For the text-containing cell, return its midpoint in (X, Y) coordinate format. 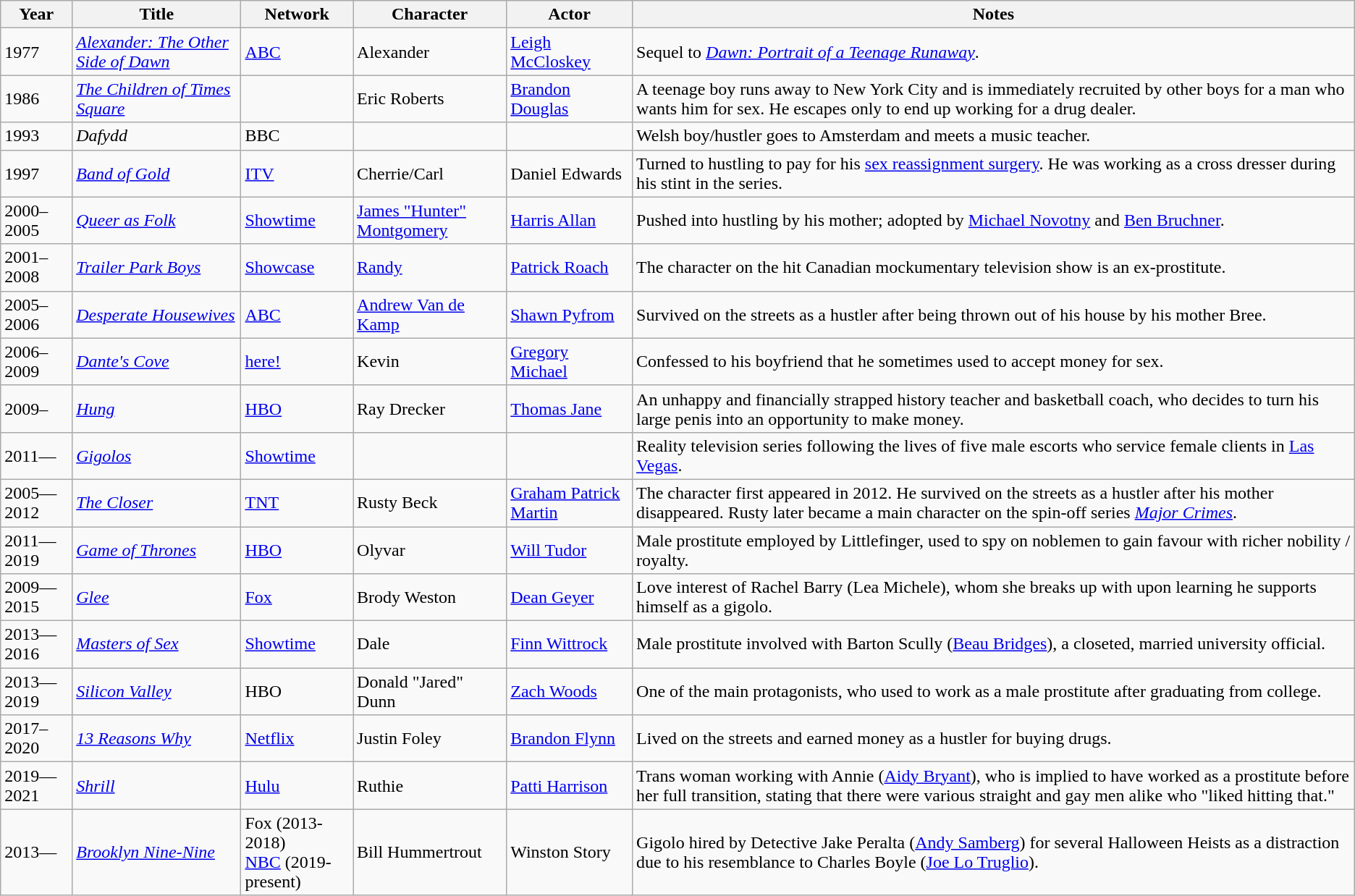
here! (297, 362)
The Closer (156, 502)
Zach Woods (570, 692)
Band of Gold (156, 174)
2005–2006 (36, 314)
Rusty Beck (430, 502)
Dean Geyer (570, 598)
Dante's Cove (156, 362)
Andrew Van de Kamp (430, 314)
Ruthie (430, 786)
TNT (297, 502)
Dafydd (156, 136)
2009– (36, 408)
Hulu (297, 786)
Trailer Park Boys (156, 268)
Brooklyn Nine-Nine (156, 853)
Title (156, 14)
Donald "Jared" Dunn (430, 692)
Brandon Flynn (570, 738)
Alexander: The Other Side of Dawn (156, 52)
Dale (430, 644)
Showcase (297, 268)
Gigolos (156, 456)
1993 (36, 136)
The Children of Times Square (156, 98)
Actor (570, 14)
1977 (36, 52)
Ray Drecker (430, 408)
Gregory Michael (570, 362)
Thomas Jane (570, 408)
Game of Thrones (156, 550)
Pushed into hustling by his mother; adopted by Michael Novotny and Ben Bruchner. (994, 220)
Winston Story (570, 853)
Love interest of Rachel Barry (Lea Michele), whom she breaks up with upon learning he supports himself as a gigolo. (994, 598)
Leigh McCloskey (570, 52)
Queer as Folk (156, 220)
Reality television series following the lives of five male escorts who service female clients in Las Vegas. (994, 456)
Shrill (156, 786)
Harris Allan (570, 220)
Sequel to Dawn: Portrait of a Teenage Runaway. (994, 52)
Netflix (297, 738)
Will Tudor (570, 550)
Daniel Edwards (570, 174)
Patrick Roach (570, 268)
2009—2015 (36, 598)
Notes (994, 14)
Patti Harrison (570, 786)
2005—2012 (36, 502)
Survived on the streets as a hustler after being thrown out of his house by his mother Bree. (994, 314)
Network (297, 14)
The character on the hit Canadian mockumentary television show is an ex-prostitute. (994, 268)
2019—2021 (36, 786)
Masters of Sex (156, 644)
2013—2019 (36, 692)
Hung (156, 408)
ITV (297, 174)
2000–2005 (36, 220)
2017–2020 (36, 738)
Glee (156, 598)
Bill Hummertrout (430, 853)
Graham Patrick Martin (570, 502)
James "Hunter" Montgomery (430, 220)
Silicon Valley (156, 692)
Randy (430, 268)
BBC (297, 136)
Character (430, 14)
Lived on the streets and earned money as a hustler for buying drugs. (994, 738)
Confessed to his boyfriend that he sometimes used to accept money for sex. (994, 362)
2011—2019 (36, 550)
Year (36, 14)
Eric Roberts (430, 98)
Male prostitute involved with Barton Scully (Beau Bridges), a closeted, married university official. (994, 644)
Fox (2013-2018)NBC (2019-present) (297, 853)
13 Reasons Why (156, 738)
One of the main protagonists, who used to work as a male prostitute after graduating from college. (994, 692)
Finn Wittrock (570, 644)
Justin Foley (430, 738)
2006–2009 (36, 362)
2013— (36, 853)
1997 (36, 174)
Olyvar (430, 550)
Brandon Douglas (570, 98)
Brody Weston (430, 598)
An unhappy and financially strapped history teacher and basketball coach, who decides to turn his large penis into an opportunity to make money. (994, 408)
Welsh boy/hustler goes to Amsterdam and meets a music teacher. (994, 136)
2013—2016 (36, 644)
2001–2008 (36, 268)
Kevin (430, 362)
Fox (297, 598)
Alexander (430, 52)
Male prostitute employed by Littlefinger, used to spy on noblemen to gain favour with richer nobility / royalty. (994, 550)
Cherrie/Carl (430, 174)
2011— (36, 456)
Shawn Pyfrom (570, 314)
Turned to hustling to pay for his sex reassignment surgery. He was working as a cross dresser during his stint in the series. (994, 174)
1986 (36, 98)
Desperate Housewives (156, 314)
